Extract the [X, Y] coordinate from the center of the cell holding the provided text.  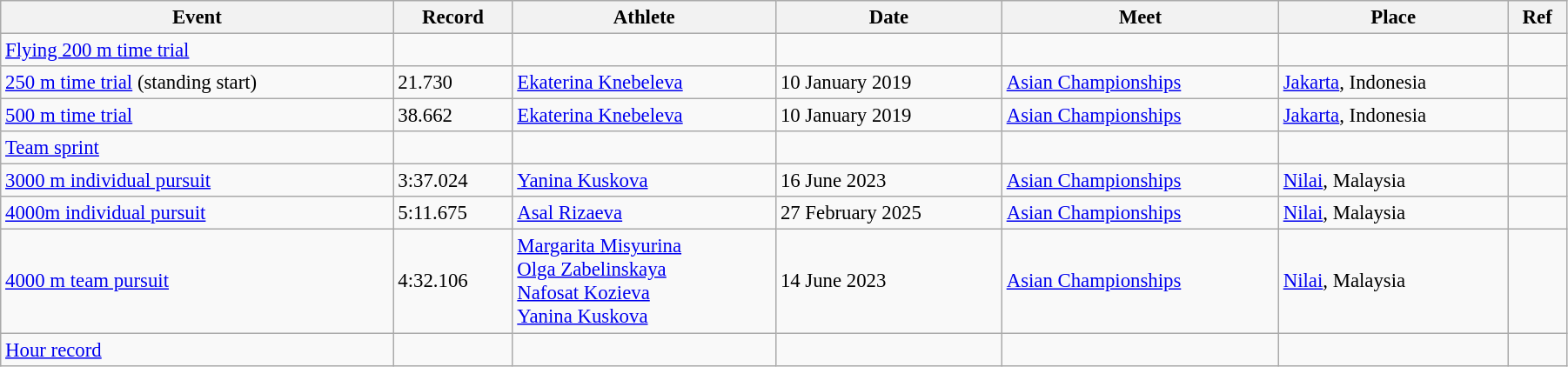
Asal Rizaeva [644, 213]
16 June 2023 [889, 181]
4:32.106 [452, 282]
5:11.675 [452, 213]
3000 m individual pursuit [197, 181]
Ref [1537, 17]
Event [197, 17]
27 February 2025 [889, 213]
Flying 200 m time trial [197, 50]
Team sprint [197, 148]
Place [1393, 17]
14 June 2023 [889, 282]
3:37.024 [452, 181]
21.730 [452, 83]
Yanina Kuskova [644, 181]
Date [889, 17]
250 m time trial (standing start) [197, 83]
Record [452, 17]
Hour record [197, 350]
Meet [1140, 17]
Athlete [644, 17]
Margarita MisyurinaOlga ZabelinskayaNafosat KozievaYanina Kuskova [644, 282]
500 m time trial [197, 116]
4000 m team pursuit [197, 282]
4000m individual pursuit [197, 213]
38.662 [452, 116]
